Determine the (X, Y) coordinate at the center of the cell enclosing the given text.  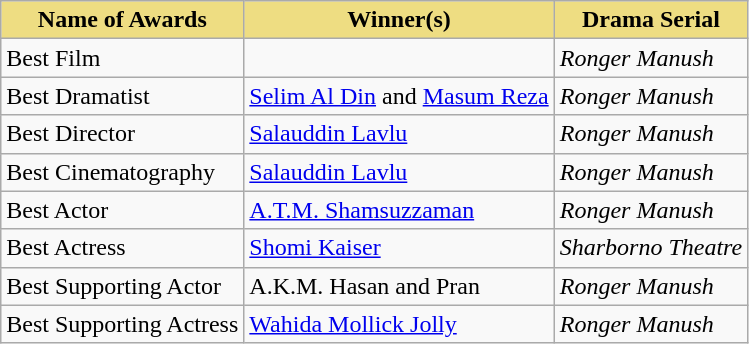
Best Film (122, 58)
Name of Awards (122, 20)
Shomi Kaiser (399, 248)
Sharborno Theatre (651, 248)
A.T.M. Shamsuzzaman (399, 210)
Selim Al Din and Masum Reza (399, 96)
Winner(s) (399, 20)
Best Dramatist (122, 96)
Best Actor (122, 210)
Best Actress (122, 248)
Best Supporting Actress (122, 324)
Best Supporting Actor (122, 286)
Best Cinematography (122, 172)
Drama Serial (651, 20)
Best Director (122, 134)
Wahida Mollick Jolly (399, 324)
A.K.M. Hasan and Pran (399, 286)
